Return (x, y) of the center of cell containing provided text 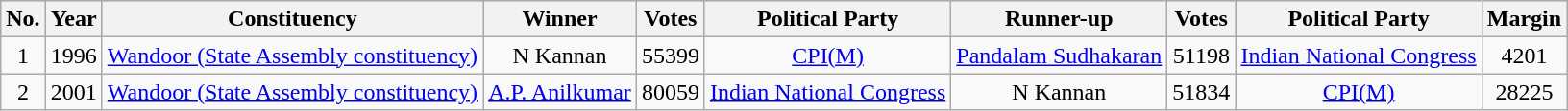
2 (23, 92)
55399 (671, 55)
Margin (1524, 19)
51198 (1201, 55)
2001 (73, 92)
No. (23, 19)
Pandalam Sudhakaran (1059, 55)
Year (73, 19)
Constituency (292, 19)
Winner (560, 19)
Runner-up (1059, 19)
A.P. Anilkumar (560, 92)
28225 (1524, 92)
1996 (73, 55)
4201 (1524, 55)
80059 (671, 92)
51834 (1201, 92)
1 (23, 55)
